Locate the cell with the specified text and output its (x, y) center coordinate. 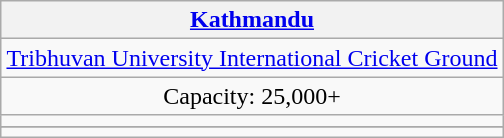
Tribhuvan University International Cricket Ground (252, 58)
Capacity: 25,000+ (252, 96)
Kathmandu (252, 20)
